Return [X, Y] of the center of cell containing provided text 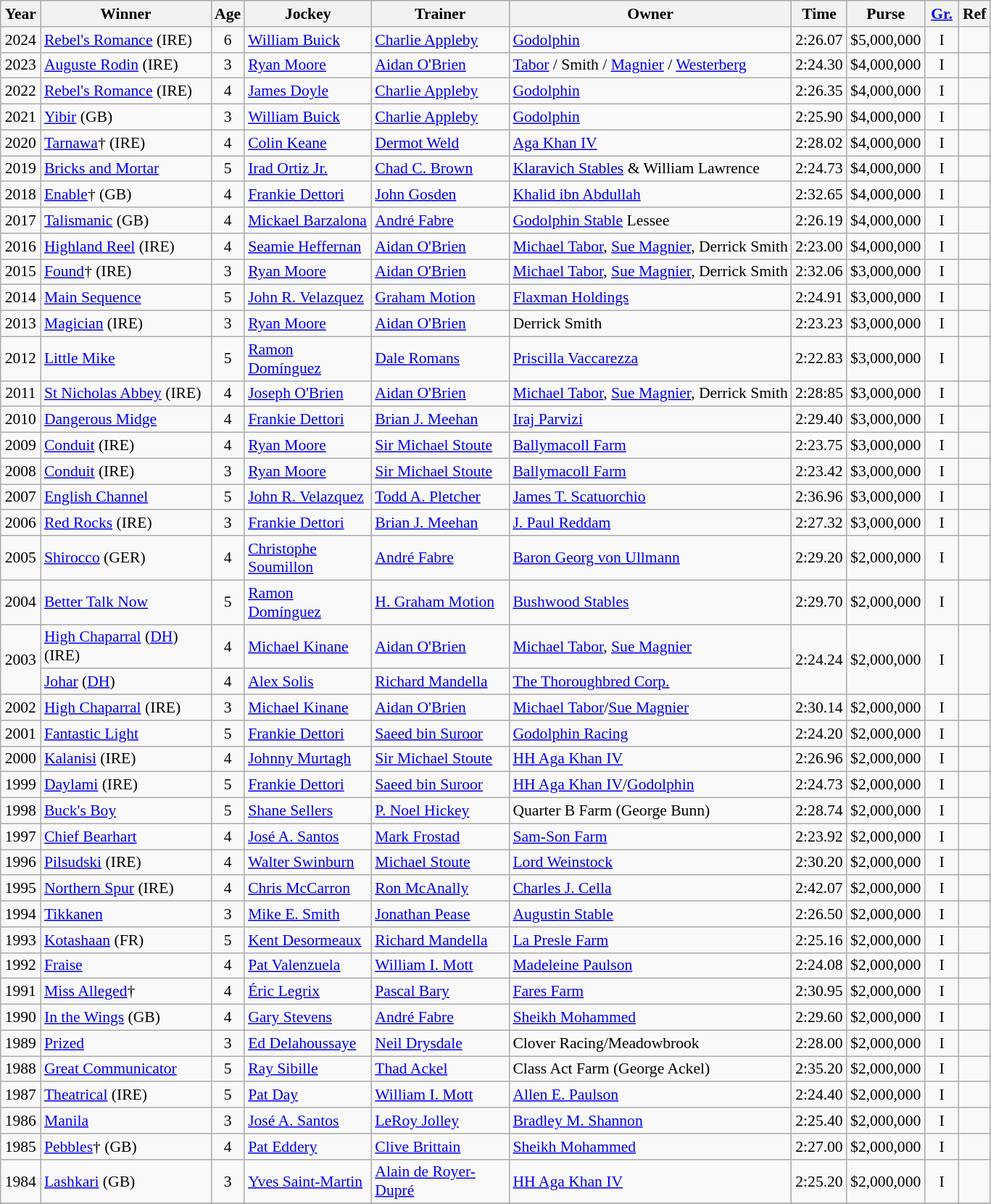
Pat Valenzuela [307, 966]
2:23.92 [819, 836]
Johnny Murtagh [307, 759]
Bushwood Stables [650, 602]
Allen E. Paulson [650, 1095]
1988 [20, 1069]
Flaxman Holdings [650, 298]
Enable† (GB) [126, 195]
2:29.70 [819, 602]
Johar (DH) [126, 682]
Pascal Bary [440, 992]
Winner [126, 14]
Time [819, 14]
1989 [20, 1043]
Theatrical (IRE) [126, 1095]
2007 [20, 497]
Red Rocks (IRE) [126, 523]
Gary Stevens [307, 1018]
Pat Day [307, 1095]
Talismanic (GB) [126, 220]
Kent Desormeaux [307, 940]
Sam-Son Farm [650, 836]
2:29.20 [819, 558]
2:26.19 [819, 220]
2:26.07 [819, 40]
Kotashaan (FR) [126, 940]
Bradley M. Shannon [650, 1121]
1987 [20, 1095]
Thad Ackel [440, 1069]
Lashkari (GB) [126, 1182]
2:24.20 [819, 734]
High Chaparral (IRE) [126, 707]
Charles J. Cella [650, 889]
H. Graham Motion [440, 602]
2:24.30 [819, 65]
2:22.83 [819, 358]
Auguste Rodin (IRE) [126, 65]
Mark Frostad [440, 836]
Neil Drysdale [440, 1043]
Mickael Barzalona [307, 220]
In the Wings (GB) [126, 1018]
Tarnawa† (IRE) [126, 143]
Chad C. Brown [440, 169]
1991 [20, 992]
2004 [20, 602]
2:25.20 [819, 1182]
Better Talk Now [126, 602]
Clive Brittain [440, 1147]
2009 [20, 446]
Klaravich Stables & William Lawrence [650, 169]
2018 [20, 195]
2:32.06 [819, 272]
Manila [126, 1121]
Owner [650, 14]
Iraj Parvizi [650, 420]
Michael Tabor, Sue Magnier [650, 647]
2008 [20, 471]
1995 [20, 889]
1997 [20, 836]
Ron McAnally [440, 889]
2:27.32 [819, 523]
Pebbles† (GB) [126, 1147]
Great Communicator [126, 1069]
2015 [20, 272]
2023 [20, 65]
2024 [20, 40]
Derrick Smith [650, 324]
2:30.20 [819, 863]
Christophe Soumillon [307, 558]
Buck's Boy [126, 811]
Fares Farm [650, 992]
2:23.23 [819, 324]
2001 [20, 734]
2011 [20, 394]
Pilsudski (IRE) [126, 863]
2:24.91 [819, 298]
2014 [20, 298]
2:24.08 [819, 966]
Ref [974, 14]
2003 [20, 660]
Lord Weinstock [650, 863]
Chief Bearhart [126, 836]
Fraise [126, 966]
Todd A. Pletcher [440, 497]
Godolphin Racing [650, 734]
Highland Reel (IRE) [126, 246]
Miss Alleged† [126, 992]
Found† (IRE) [126, 272]
2:30.14 [819, 707]
Main Sequence [126, 298]
1993 [20, 940]
Shane Sellers [307, 811]
James T. Scatuorchio [650, 497]
Bricks and Mortar [126, 169]
Dangerous Midge [126, 420]
2006 [20, 523]
Ed Delahoussaye [307, 1043]
Fantastic Light [126, 734]
La Presle Farm [650, 940]
2:42.07 [819, 889]
Jonathan Pease [440, 914]
1985 [20, 1147]
2016 [20, 246]
Mike E. Smith [307, 914]
Seamie Heffernan [307, 246]
St Nicholas Abbey (IRE) [126, 394]
2021 [20, 117]
1994 [20, 914]
2:32.65 [819, 195]
Joseph O'Brien [307, 394]
Godolphin Stable Lessee [650, 220]
$5,000,000 [886, 40]
1990 [20, 1018]
2017 [20, 220]
2:27.00 [819, 1147]
2:23.00 [819, 246]
2:29.60 [819, 1018]
Shirocco (GER) [126, 558]
2020 [20, 143]
Tabor / Smith / Magnier / Westerberg [650, 65]
1996 [20, 863]
P. Noel Hickey [440, 811]
Alex Solis [307, 682]
HH Aga Khan IV/Godolphin [650, 785]
Colin Keane [307, 143]
2:26.35 [819, 91]
2010 [20, 420]
2:35.20 [819, 1069]
2:25.40 [819, 1121]
2:25.16 [819, 940]
2002 [20, 707]
1984 [20, 1182]
Year [20, 14]
Magician (IRE) [126, 324]
Kalanisi (IRE) [126, 759]
2013 [20, 324]
Irad Ortiz Jr. [307, 169]
2:23.42 [819, 471]
Daylami (IRE) [126, 785]
Ray Sibille [307, 1069]
J. Paul Reddam [650, 523]
1998 [20, 811]
Michael Tabor/Sue Magnier [650, 707]
James Doyle [307, 91]
2:26.96 [819, 759]
Walter Swinburn [307, 863]
2:23.75 [819, 446]
Prized [126, 1043]
LeRoy Jolley [440, 1121]
John Gosden [440, 195]
Quarter B Farm (George Bunn) [650, 811]
2012 [20, 358]
2:28.02 [819, 143]
High Chaparral (DH) (IRE) [126, 647]
Baron Georg von Ullmann [650, 558]
1986 [20, 1121]
1999 [20, 785]
Madeleine Paulson [650, 966]
2022 [20, 91]
Little Mike [126, 358]
Dermot Weld [440, 143]
Jockey [307, 14]
2005 [20, 558]
Yibir (GB) [126, 117]
Age [228, 14]
6 [228, 40]
Éric Legrix [307, 992]
Class Act Farm (George Ackel) [650, 1069]
2:36.96 [819, 497]
Michael Stoute [440, 863]
Augustin Stable [650, 914]
2019 [20, 169]
Chris McCarron [307, 889]
Yves Saint-Martin [307, 1182]
2:24.24 [819, 660]
Trainer [440, 14]
2:25.90 [819, 117]
2:29.40 [819, 420]
2000 [20, 759]
2:28.74 [819, 811]
Pat Eddery [307, 1147]
Priscilla Vaccarezza [650, 358]
Graham Motion [440, 298]
2:28.00 [819, 1043]
Khalid ibn Abdullah [650, 195]
2:28:85 [819, 394]
Tikkanen [126, 914]
1992 [20, 966]
2:24.40 [819, 1095]
English Channel [126, 497]
Dale Romans [440, 358]
2:30.95 [819, 992]
Northern Spur (IRE) [126, 889]
Alain de Royer-Dupré [440, 1182]
2:26.50 [819, 914]
Purse [886, 14]
Aga Khan IV [650, 143]
Gr. [942, 14]
The Thoroughbred Corp. [650, 682]
Clover Racing/Meadowbrook [650, 1043]
